Return the [X, Y] coordinate for the center point of the cell that contains the specified text.  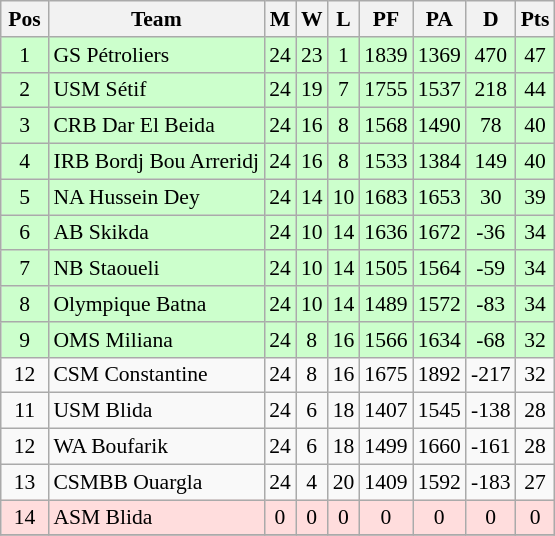
30 [491, 197]
44 [536, 90]
1407 [386, 411]
1537 [440, 90]
CRB Dar El Beida [156, 126]
OMS Miliana [156, 340]
1592 [440, 482]
1499 [386, 447]
NA Hussein Dey [156, 197]
1566 [386, 340]
1369 [440, 55]
1489 [386, 304]
USM Blida [156, 411]
3 [25, 126]
9 [25, 340]
-59 [491, 269]
1533 [386, 162]
GS Pétroliers [156, 55]
-68 [491, 340]
-83 [491, 304]
1683 [386, 197]
PF [386, 19]
M [280, 19]
11 [25, 411]
USM Sétif [156, 90]
CSM Constantine [156, 375]
23 [312, 55]
1564 [440, 269]
AB Skikda [156, 233]
218 [491, 90]
1490 [440, 126]
IRB Bordj Bou Arreridj [156, 162]
Olympique Batna [156, 304]
1636 [386, 233]
D [491, 19]
1634 [440, 340]
20 [344, 482]
1409 [386, 482]
-138 [491, 411]
Pos [25, 19]
1384 [440, 162]
1892 [440, 375]
149 [491, 162]
CSMBB Ouargla [156, 482]
PA [440, 19]
1653 [440, 197]
Team [156, 19]
1660 [440, 447]
W [312, 19]
-183 [491, 482]
Pts [536, 19]
L [344, 19]
13 [25, 482]
78 [491, 126]
1755 [386, 90]
NB Staoueli [156, 269]
-36 [491, 233]
19 [312, 90]
ASM Blida [156, 518]
1839 [386, 55]
1675 [386, 375]
5 [25, 197]
1505 [386, 269]
2 [25, 90]
1568 [386, 126]
39 [536, 197]
1545 [440, 411]
27 [536, 482]
1672 [440, 233]
-217 [491, 375]
470 [491, 55]
47 [536, 55]
-161 [491, 447]
1572 [440, 304]
WA Boufarik [156, 447]
